Search for the cell housing the specified text and yield its [x, y] center coordinate. 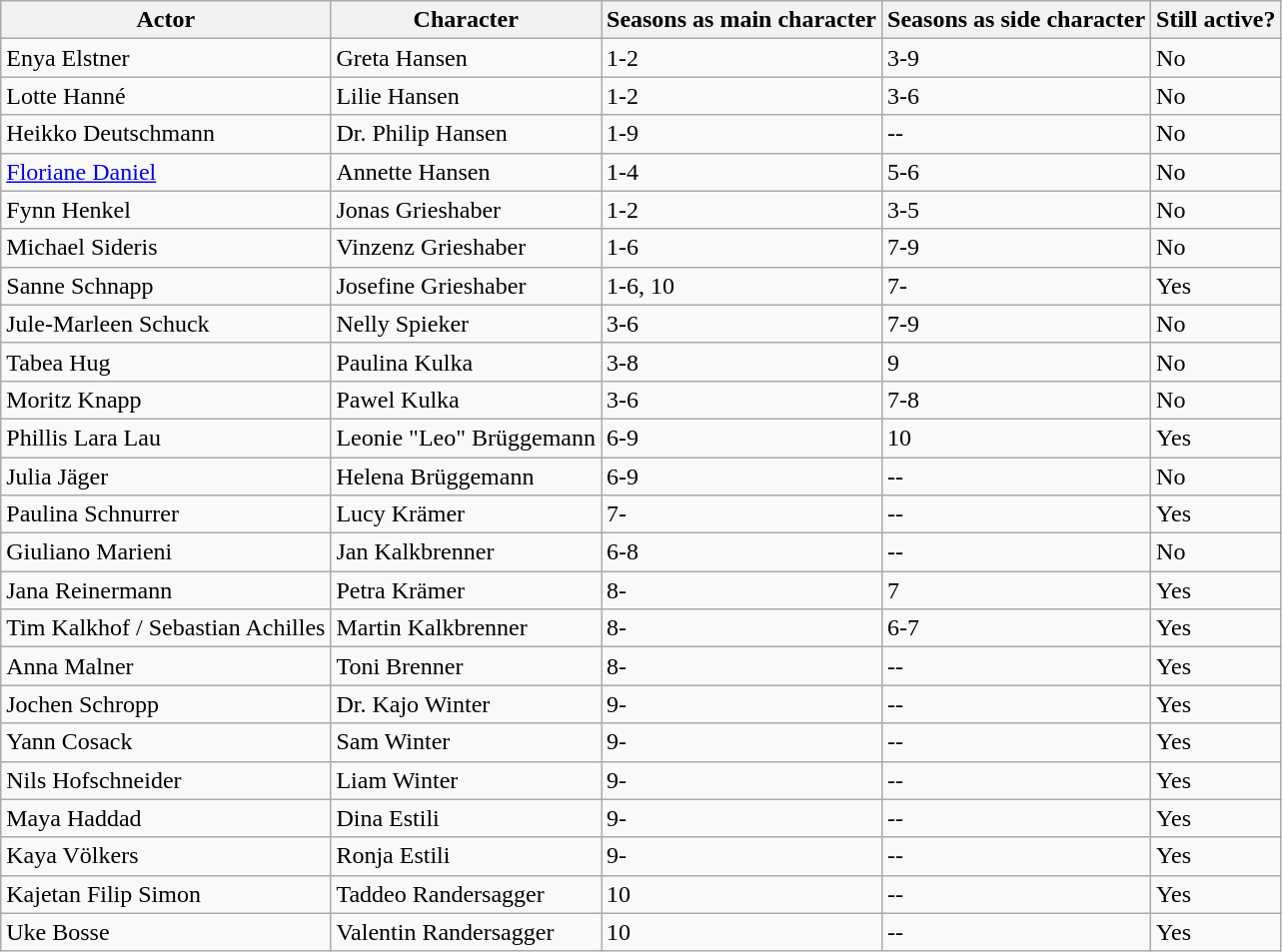
Helena Brüggemann [466, 476]
Tim Kalkhof / Sebastian Achilles [166, 628]
Uke Bosse [166, 932]
Floriane Daniel [166, 172]
Sam Winter [466, 742]
Ronja Estili [466, 856]
Enya Elstner [166, 58]
Leonie "Leo" Brüggemann [466, 438]
Toni Brenner [466, 666]
Heikko Deutschmann [166, 134]
Liam Winter [466, 780]
Taddeo Randersagger [466, 894]
Jana Reinermann [166, 590]
Vinzenz Grieshaber [466, 248]
Seasons as main character [741, 20]
Valentin Randersagger [466, 932]
Still active? [1216, 20]
6-7 [1017, 628]
3-9 [1017, 58]
Josefine Grieshaber [466, 286]
Tabea Hug [166, 362]
Paulina Kulka [466, 362]
3-5 [1017, 210]
Greta Hansen [466, 58]
Seasons as side character [1017, 20]
5-6 [1017, 172]
Julia Jäger [166, 476]
Paulina Schnurrer [166, 514]
Pawel Kulka [466, 400]
6-8 [741, 552]
Jule-Marleen Schuck [166, 324]
Dina Estili [466, 818]
7 [1017, 590]
Jochen Schropp [166, 704]
Lucy Krämer [466, 514]
Michael Sideris [166, 248]
Annette Hansen [466, 172]
Fynn Henkel [166, 210]
Yann Cosack [166, 742]
1-6, 10 [741, 286]
9 [1017, 362]
Jonas Grieshaber [466, 210]
Character [466, 20]
Dr. Philip Hansen [466, 134]
3-8 [741, 362]
Giuliano Marieni [166, 552]
1-9 [741, 134]
1-4 [741, 172]
Martin Kalkbrenner [466, 628]
Moritz Knapp [166, 400]
Anna Malner [166, 666]
Petra Krämer [466, 590]
1-6 [741, 248]
Sanne Schnapp [166, 286]
Maya Haddad [166, 818]
Kaya Völkers [166, 856]
Kajetan Filip Simon [166, 894]
Nils Hofschneider [166, 780]
7-8 [1017, 400]
Lotte Hanné [166, 96]
Lilie Hansen [466, 96]
Phillis Lara Lau [166, 438]
Jan Kalkbrenner [466, 552]
Dr. Kajo Winter [466, 704]
Actor [166, 20]
Nelly Spieker [466, 324]
